Search for the cell housing the specified text and yield its (x, y) center coordinate. 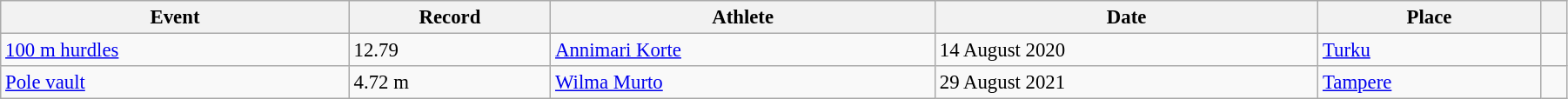
Pole vault (176, 82)
100 m hurdles (176, 50)
14 August 2020 (1127, 50)
Athlete (743, 17)
Tampere (1430, 82)
4.72 m (449, 82)
Event (176, 17)
Place (1430, 17)
Annimari Korte (743, 50)
Wilma Murto (743, 82)
12.79 (449, 50)
Turku (1430, 50)
Record (449, 17)
Date (1127, 17)
29 August 2021 (1127, 82)
